For the text-containing cell, return its midpoint in [X, Y] coordinate format. 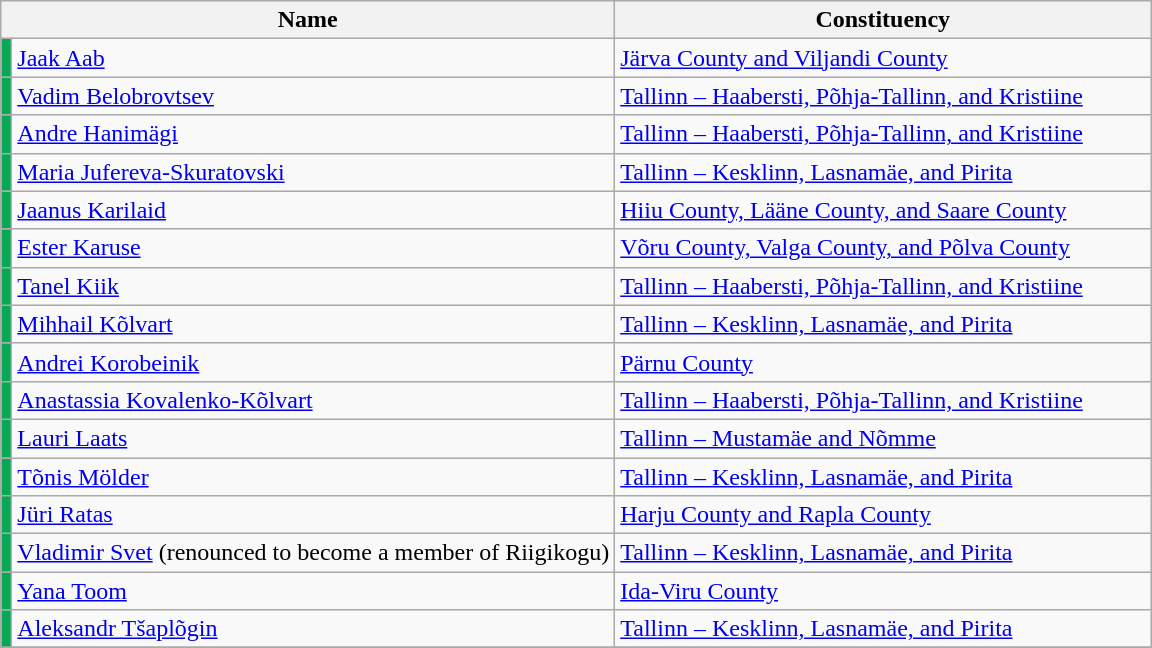
Harju County and Rapla County [883, 515]
Andre Hanimägi [314, 134]
Anastassia Kovalenko-Kõlvart [314, 400]
Lauri Laats [314, 438]
Andrei Korobeinik [314, 362]
Maria Jufereva-Skuratovski [314, 172]
Jaanus Karilaid [314, 210]
Tanel Kiik [314, 286]
Name [308, 20]
Yana Toom [314, 591]
Tallinn – Mustamäe and Nõmme [883, 438]
Mihhail Kõlvart [314, 324]
Ester Karuse [314, 248]
Jüri Ratas [314, 515]
Hiiu County, Lääne County, and Saare County [883, 210]
Ida-Viru County [883, 591]
Constituency [883, 20]
Vladimir Svet (renounced to become a member of Riigikogu) [314, 553]
Järva County and Viljandi County [883, 58]
Võru County, Valga County, and Põlva County [883, 248]
Aleksandr Tšaplõgin [314, 629]
Jaak Aab [314, 58]
Tõnis Mölder [314, 477]
Pärnu County [883, 362]
Vadim Belobrovtsev [314, 96]
